Capture the cell that displays the provided text and extract its [X, Y] central coordinate. 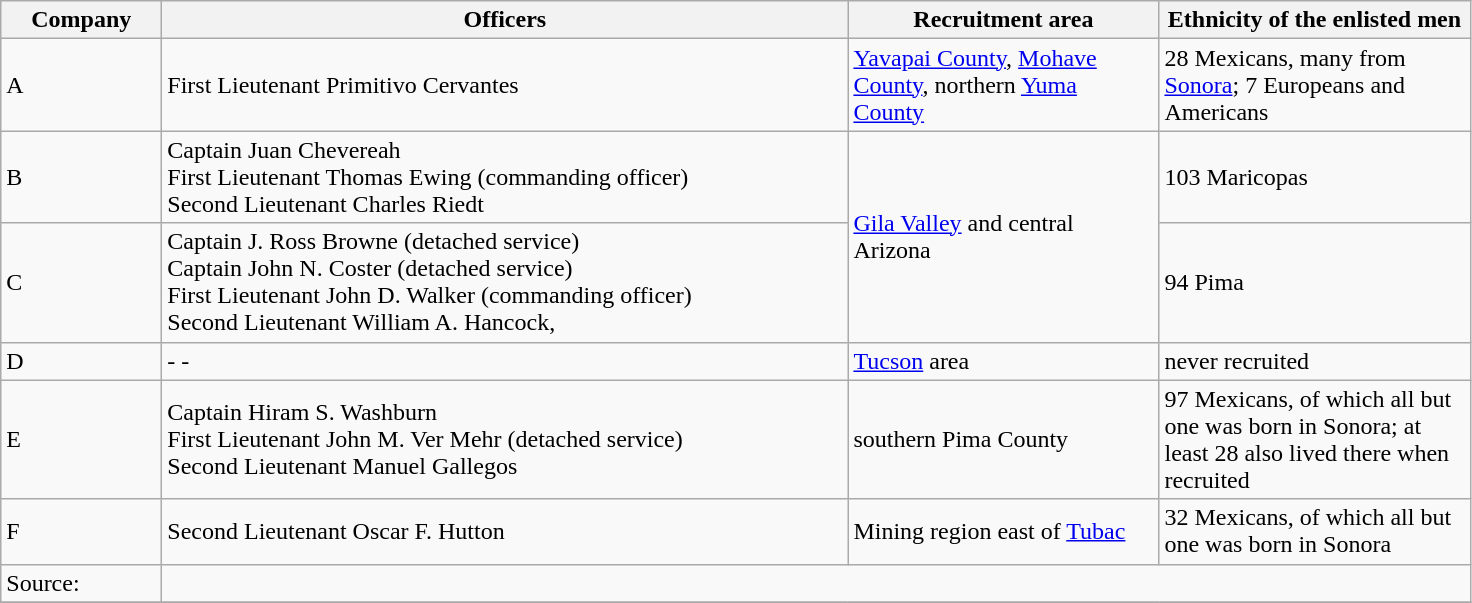
Source: [82, 583]
Company [82, 20]
28 Mexicans, many from Sonora; 7 Europeans and Americans [1314, 85]
Gila Valley and central Arizona [1004, 236]
97 Mexicans, of which all but one was born in Sonora; at least 28 also lived there when recruited [1314, 440]
F [82, 532]
Recruitment area [1004, 20]
First Lieutenant Primitivo Cervantes [505, 85]
Ethnicity of the enlisted men [1314, 20]
Captain Hiram S. WashburnFirst Lieutenant John M. Ver Mehr (detached service)Second Lieutenant Manuel Gallegos [505, 440]
E [82, 440]
Yavapai County, Mohave County, northern Yuma County [1004, 85]
Officers [505, 20]
32 Mexicans, of which all but one was born in Sonora [1314, 532]
C [82, 282]
Second Lieutenant Oscar F. Hutton [505, 532]
southern Pima County [1004, 440]
Mining region east of Tubac [1004, 532]
Tucson area [1004, 361]
103 Maricopas [1314, 177]
Captain Juan ChevereahFirst Lieutenant Thomas Ewing (commanding officer)Second Lieutenant Charles Riedt [505, 177]
A [82, 85]
94 Pima [1314, 282]
never recruited [1314, 361]
D [82, 361]
B [82, 177]
- - [505, 361]
